Identify which cell holds the provided text, then report its (X, Y) central coordinate. 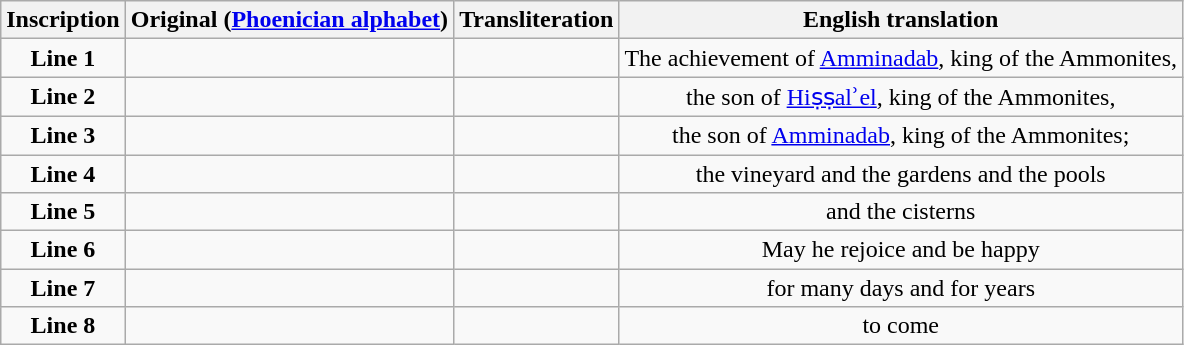
the vineyard and the gardens and the pools (901, 173)
Original (Phoenician alphabet) (289, 20)
Line 8 (63, 326)
Line 7 (63, 288)
to come (901, 326)
Line 2 (63, 97)
Line 6 (63, 250)
the son of Amminadab, king of the Ammonites; (901, 135)
May he rejoice and be happy (901, 250)
and the cisterns (901, 212)
The achievement of Amminadab, king of the Ammonites, (901, 58)
English translation (901, 20)
Inscription (63, 20)
for many days and for years (901, 288)
Line 4 (63, 173)
Line 3 (63, 135)
Transliteration (536, 20)
Line 1 (63, 58)
the son of Hiṣṣalʾel, king of the Ammonites, (901, 97)
Line 5 (63, 212)
